Output the (x, y) coordinate of the center of the cell containing the given text.  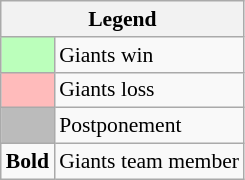
Giants team member (149, 162)
Giants loss (149, 90)
Giants win (149, 55)
Legend (122, 19)
Postponement (149, 126)
Bold (28, 162)
